Scan for the cell matching the given text and deliver its (X, Y) coordinate at center. 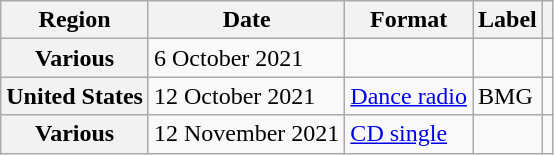
6 October 2021 (246, 58)
Format (409, 20)
12 November 2021 (246, 134)
BMG (507, 96)
Dance radio (409, 96)
CD single (409, 134)
Label (507, 20)
United States (75, 96)
Date (246, 20)
12 October 2021 (246, 96)
Region (75, 20)
